Return [X, Y] of the center of cell containing provided text 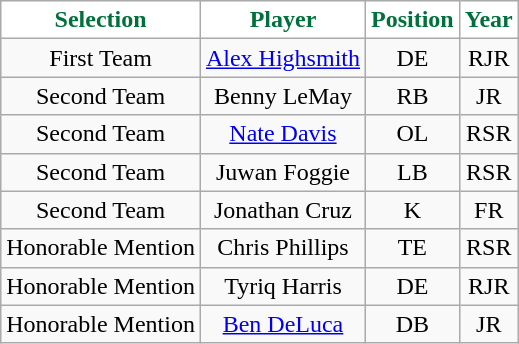
Year [488, 20]
Position [413, 20]
Player [282, 20]
Nate Davis [282, 134]
K [413, 210]
Benny LeMay [282, 96]
Juwan Foggie [282, 172]
RB [413, 96]
LB [413, 172]
Tyriq Harris [282, 286]
Chris Phillips [282, 248]
DB [413, 324]
FR [488, 210]
OL [413, 134]
Alex Highsmith [282, 58]
Jonathan Cruz [282, 210]
TE [413, 248]
First Team [101, 58]
Selection [101, 20]
Ben DeLuca [282, 324]
